Extract the (x, y) coordinate from the center of the cell holding the provided text.  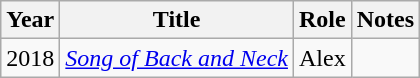
2018 (30, 58)
Notes (385, 20)
Alex (322, 58)
Title (177, 20)
Song of Back and Neck (177, 58)
Role (322, 20)
Year (30, 20)
